Output the (x, y) coordinate of the center of the cell containing the given text.  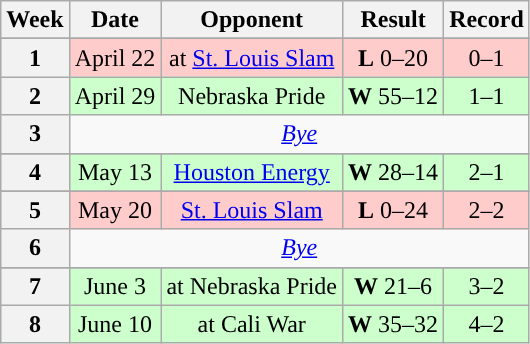
3 (35, 134)
6 (35, 248)
2 (35, 96)
W 55–12 (394, 96)
L 0–24 (394, 210)
4 (35, 172)
1–1 (487, 96)
June 10 (115, 324)
Opponent (252, 20)
W 21–6 (394, 286)
Week (35, 20)
7 (35, 286)
0–1 (487, 58)
2–2 (487, 210)
Houston Energy (252, 172)
W 28–14 (394, 172)
3–2 (487, 286)
at St. Louis Slam (252, 58)
Result (394, 20)
May 20 (115, 210)
at Nebraska Pride (252, 286)
1 (35, 58)
Date (115, 20)
April 22 (115, 58)
St. Louis Slam (252, 210)
L 0–20 (394, 58)
5 (35, 210)
May 13 (115, 172)
Nebraska Pride (252, 96)
2–1 (487, 172)
Record (487, 20)
April 29 (115, 96)
8 (35, 324)
4–2 (487, 324)
at Cali War (252, 324)
June 3 (115, 286)
W 35–32 (394, 324)
